Provide the (x, y) coordinate of the cell's center where the given text is located.  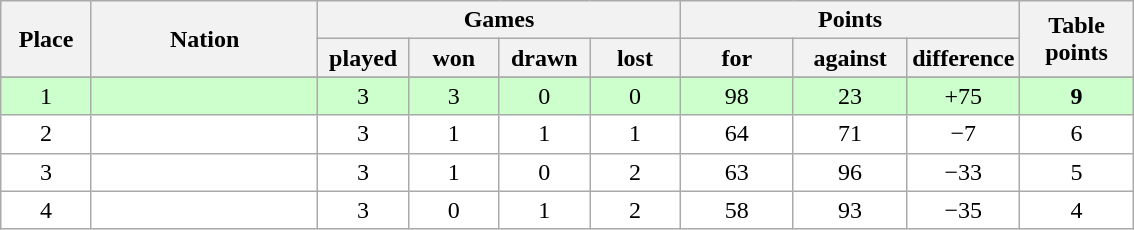
9 (1076, 96)
against (850, 58)
96 (850, 172)
for (736, 58)
Games (499, 20)
98 (736, 96)
5 (1076, 172)
drawn (544, 58)
−7 (964, 134)
Points (850, 20)
58 (736, 210)
71 (850, 134)
played (364, 58)
+75 (964, 96)
6 (1076, 134)
difference (964, 58)
Nation (204, 39)
93 (850, 210)
63 (736, 172)
Tablepoints (1076, 39)
won (454, 58)
Place (46, 39)
lost (636, 58)
−33 (964, 172)
23 (850, 96)
−35 (964, 210)
64 (736, 134)
